Capture the cell that displays the provided text and extract its (x, y) central coordinate. 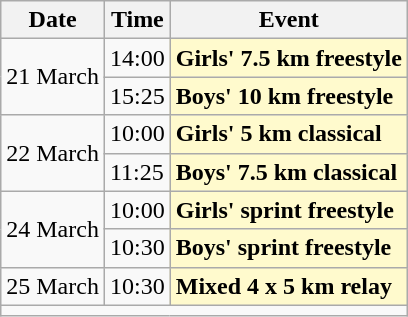
Boys' 10 km freestyle (288, 96)
Girls' sprint freestyle (288, 210)
Mixed 4 x 5 km relay (288, 286)
Boys' sprint freestyle (288, 248)
11:25 (137, 172)
22 March (53, 153)
21 March (53, 77)
Girls' 7.5 km freestyle (288, 58)
Girls' 5 km classical (288, 134)
Boys' 7.5 km classical (288, 172)
25 March (53, 286)
24 March (53, 229)
Time (137, 20)
Event (288, 20)
15:25 (137, 96)
14:00 (137, 58)
Date (53, 20)
